Detect which cell encompasses the target text, then output its (x, y) center coordinate. 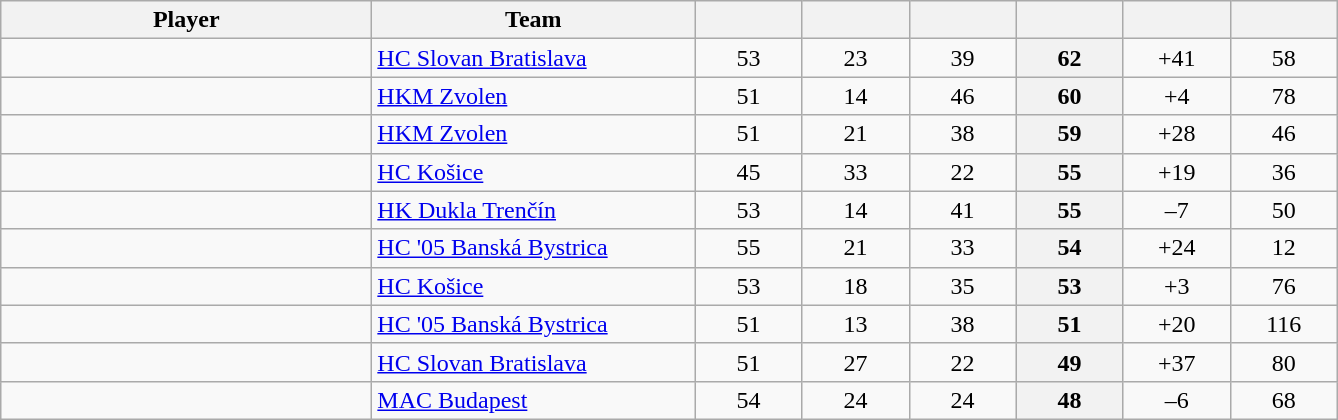
50 (1284, 210)
48 (1070, 400)
23 (856, 58)
–6 (1176, 400)
HK Dukla Trenčín (534, 210)
68 (1284, 400)
80 (1284, 362)
+28 (1176, 134)
+19 (1176, 172)
+24 (1176, 248)
+20 (1176, 324)
Team (534, 20)
78 (1284, 96)
13 (856, 324)
27 (856, 362)
49 (1070, 362)
–7 (1176, 210)
76 (1284, 286)
59 (1070, 134)
+41 (1176, 58)
MAC Budapest (534, 400)
+4 (1176, 96)
60 (1070, 96)
58 (1284, 58)
+3 (1176, 286)
116 (1284, 324)
Player (186, 20)
45 (748, 172)
36 (1284, 172)
12 (1284, 248)
39 (962, 58)
41 (962, 210)
35 (962, 286)
+37 (1176, 362)
18 (856, 286)
62 (1070, 58)
